Scan for the cell matching the given text and deliver its (X, Y) coordinate at center. 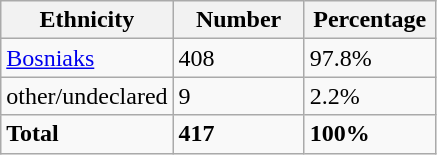
97.8% (370, 58)
Number (238, 20)
100% (370, 134)
2.2% (370, 96)
Bosniaks (87, 58)
Total (87, 134)
other/undeclared (87, 96)
Percentage (370, 20)
408 (238, 58)
417 (238, 134)
Ethnicity (87, 20)
9 (238, 96)
